Capture the cell that displays the provided text and extract its [X, Y] central coordinate. 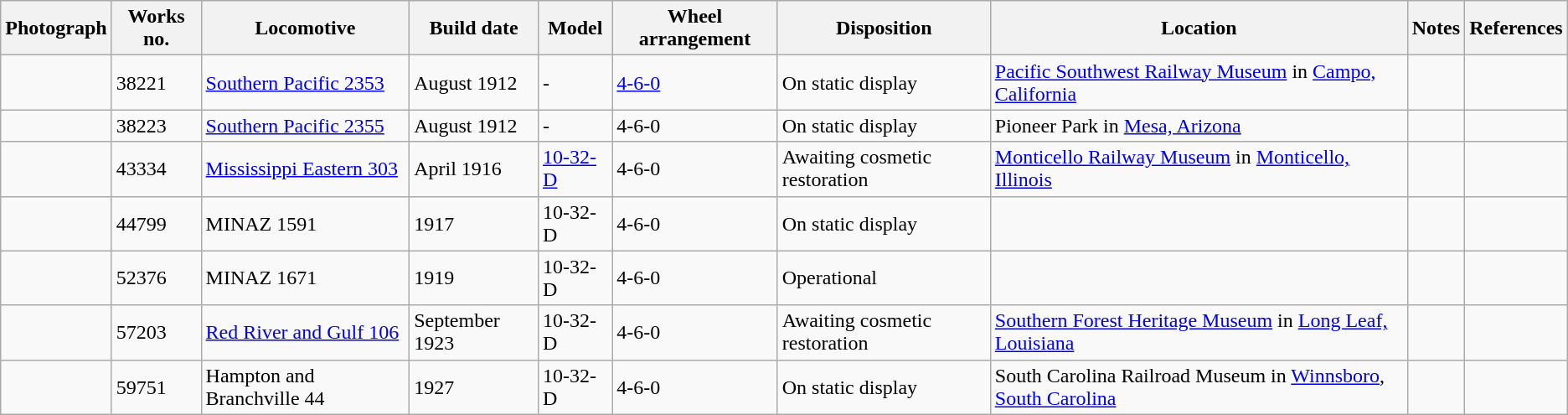
September 1923 [474, 332]
MINAZ 1591 [305, 223]
Operational [884, 278]
Southern Pacific 2353 [305, 82]
South Carolina Railroad Museum in Winnsboro, South Carolina [1199, 387]
Pioneer Park in Mesa, Arizona [1199, 126]
1919 [474, 278]
References [1516, 29]
43334 [156, 169]
1917 [474, 223]
Locomotive [305, 29]
57203 [156, 332]
Pacific Southwest Railway Museum in Campo, California [1199, 82]
Hampton and Branchville 44 [305, 387]
Works no. [156, 29]
Southern Pacific 2355 [305, 126]
Red River and Gulf 106 [305, 332]
38221 [156, 82]
Location [1199, 29]
Southern Forest Heritage Museum in Long Leaf, Louisiana [1199, 332]
Model [575, 29]
Wheel arrangement [695, 29]
MINAZ 1671 [305, 278]
Mississippi Eastern 303 [305, 169]
April 1916 [474, 169]
38223 [156, 126]
Build date [474, 29]
Disposition [884, 29]
52376 [156, 278]
1927 [474, 387]
Photograph [56, 29]
Monticello Railway Museum in Monticello, Illinois [1199, 169]
Notes [1436, 29]
44799 [156, 223]
59751 [156, 387]
